For the text-containing cell, return its midpoint in [x, y] coordinate format. 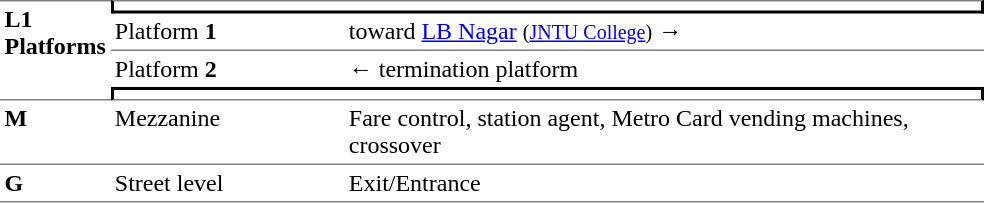
Street level [227, 184]
Exit/Entrance [664, 184]
← termination platform [664, 69]
Platform 1 [227, 33]
Fare control, station agent, Metro Card vending machines, crossover [664, 132]
G [55, 184]
M [55, 132]
Platform 2 [227, 69]
toward LB Nagar (JNTU College) → [664, 33]
L1Platforms [55, 50]
Mezzanine [227, 132]
